Return (X, Y) of the center of cell containing provided text 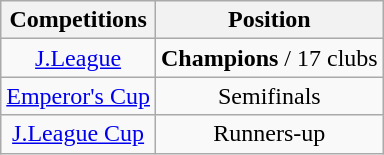
Semifinals (269, 96)
Position (269, 20)
Competitions (78, 20)
Emperor's Cup (78, 96)
J.League Cup (78, 134)
Champions / 17 clubs (269, 58)
Runners-up (269, 134)
J.League (78, 58)
